Identify which cell holds the provided text, then report its (X, Y) central coordinate. 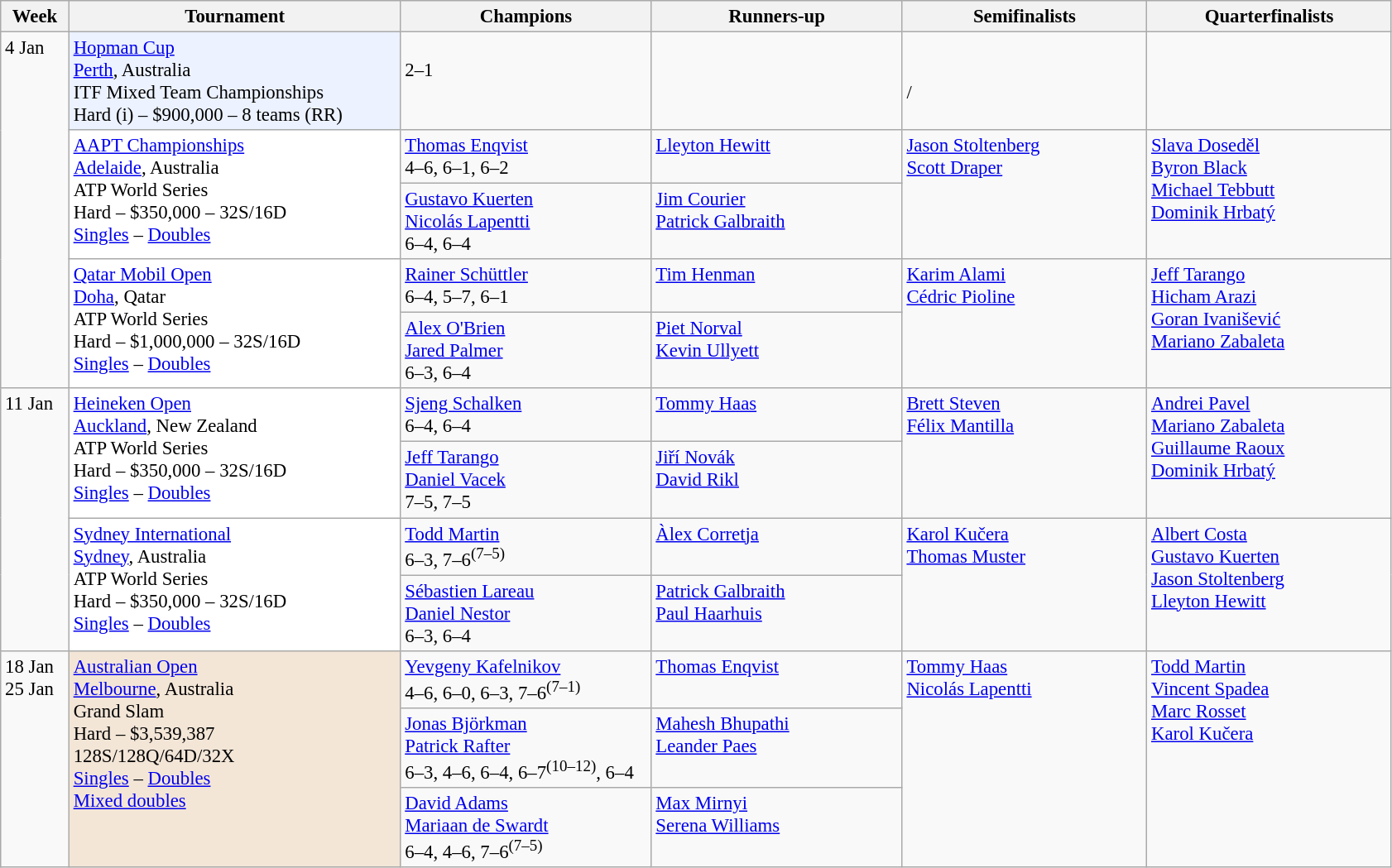
2–1 (526, 81)
Jonas Björkman Patrick Rafter6–3, 4–6, 6–4, 6–7(10–12), 6–4 (526, 748)
Semifinalists (1025, 17)
Max Mirnyi Serena Williams (776, 827)
Piet Norval Kevin Ullyett (776, 351)
Albert Costa Gustavo Kuerten Jason Stoltenberg Lleyton Hewitt (1270, 584)
Jeff Tarango Hicham Arazi Goran Ivanišević Mariano Zabaleta (1270, 324)
Todd Martin Vincent Spadea Marc Rosset Karol Kučera (1270, 759)
Sjeng Schalken6–4, 6–4 (526, 415)
/ (1025, 81)
Australian Open Melbourne, AustraliaGrand SlamHard – $3,539,387128S/128Q/64D/32XSingles – Doubles Mixed doubles (235, 759)
Hopman Cup Perth, AustraliaITF Mixed Team ChampionshipsHard (i) – $900,000 – 8 teams (RR) (235, 81)
Week (35, 17)
Heineken Open Auckland, New ZealandATP World SeriesHard – $350,000 – 32S/16DSingles – Doubles (235, 453)
Àlex Corretja (776, 546)
Lleyton Hewitt (776, 157)
Champions (526, 17)
Sébastien Lareau Daniel Nestor6–3, 6–4 (526, 613)
Yevgeny Kafelnikov4–6, 6–0, 6–3, 7–6(7–1) (526, 679)
Quarterfinalists (1270, 17)
Tim Henman (776, 286)
Jim Courier Patrick Galbraith (776, 222)
Jeff Tarango Daniel Vacek7–5, 7–5 (526, 480)
Tommy Haas (776, 415)
Sydney International Sydney, AustraliaATP World SeriesHard – $350,000 – 32S/16DSingles – Doubles (235, 584)
Karol Kučera Thomas Muster (1025, 584)
Mahesh Bhupathi Leander Paes (776, 748)
Karim Alami Cédric Pioline (1025, 324)
Brett Steven Félix Mantilla (1025, 453)
Slava Doseděl Byron Black Michael Tebbutt Dominik Hrbatý (1270, 194)
Jason Stoltenberg Scott Draper (1025, 194)
18 Jan 25 Jan (35, 759)
Jiří Novák David Rikl (776, 480)
Thomas Enqvist4–6, 6–1, 6–2 (526, 157)
David Adams Mariaan de Swardt6–4, 4–6, 7–6(7–5) (526, 827)
Tommy Haas Nicolás Lapentti (1025, 759)
4 Jan (35, 210)
Andrei Pavel Mariano Zabaleta Guillaume Raoux Dominik Hrbatý (1270, 453)
Patrick Galbraith Paul Haarhuis (776, 613)
Tournament (235, 17)
Qatar Mobil OpenDoha, QatarATP World SeriesHard – $1,000,000 – 32S/16DSingles – Doubles (235, 324)
Thomas Enqvist (776, 679)
Todd Martin6–3, 7–6(7–5) (526, 546)
Rainer Schüttler6–4, 5–7, 6–1 (526, 286)
AAPT Championships Adelaide, AustraliaATP World SeriesHard – $350,000 – 32S/16DSingles – Doubles (235, 194)
11 Jan (35, 520)
Runners-up (776, 17)
Gustavo Kuerten Nicolás Lapentti6–4, 6–4 (526, 222)
Alex O'Brien Jared Palmer6–3, 6–4 (526, 351)
